Return the [X, Y] coordinate for the center point of the cell that contains the specified text.  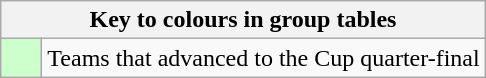
Teams that advanced to the Cup quarter-final [264, 58]
Key to colours in group tables [243, 20]
